Capture the cell that displays the provided text and extract its (x, y) central coordinate. 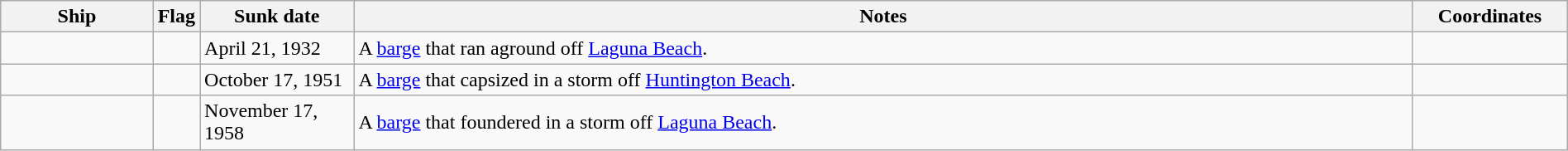
Coordinates (1490, 17)
A barge that capsized in a storm off Huntington Beach. (883, 80)
Notes (883, 17)
November 17, 1958 (277, 123)
A barge that foundered in a storm off Laguna Beach. (883, 123)
Ship (77, 17)
April 21, 1932 (277, 48)
Flag (176, 17)
Sunk date (277, 17)
October 17, 1951 (277, 80)
A barge that ran aground off Laguna Beach. (883, 48)
